Output the [x, y] coordinate of the center of the cell containing the given text.  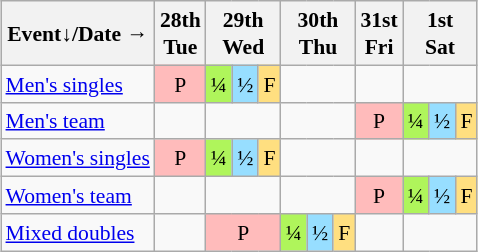
Event↓/Date → [77, 33]
31stFri [378, 33]
Mixed doubles [77, 232]
Women's team [77, 194]
29thWed [244, 33]
28thTue [180, 33]
Men's team [77, 120]
30thThu [318, 33]
Men's singles [77, 84]
Women's singles [77, 158]
1stSat [440, 33]
